Find where the given text appears and provide that cell's center as (X, Y) coordinate. 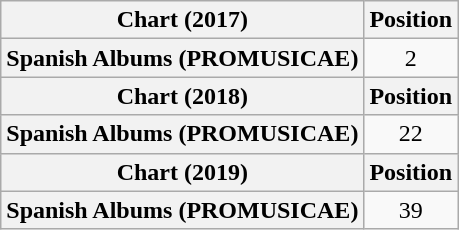
Chart (2017) (182, 20)
39 (411, 210)
22 (411, 134)
2 (411, 58)
Chart (2018) (182, 96)
Chart (2019) (182, 172)
